Identify which cell holds the provided text, then report its [X, Y] central coordinate. 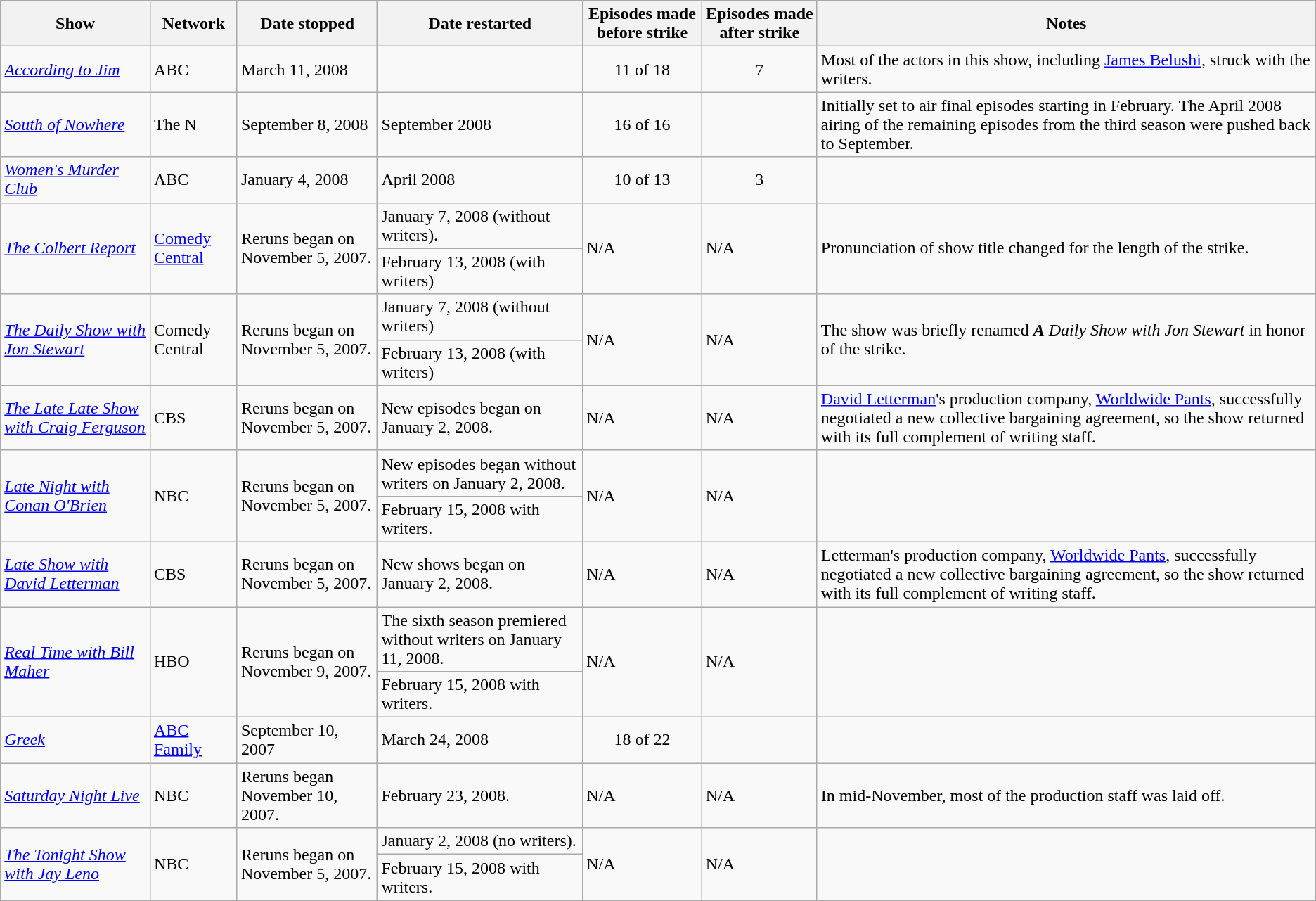
February 23, 2008. [480, 795]
Real Time with Bill Maher [76, 661]
New episodes began on January 2, 2008. [480, 418]
Late Show with David Letterman [76, 574]
16 of 16 [643, 124]
Late Night with Conan O'Brien [76, 496]
In mid-November, most of the production staff was laid off. [1066, 795]
Episodes made after strike [759, 24]
Saturday Night Live [76, 795]
Most of the actors in this show, including James Belushi, struck with the writers. [1066, 69]
January 4, 2008 [307, 180]
April 2008 [480, 180]
September 8, 2008 [307, 124]
Greek [76, 740]
March 24, 2008 [480, 740]
January 7, 2008 (without writers). [480, 225]
The Late Late Show with Craig Ferguson [76, 418]
Reruns began November 10, 2007. [307, 795]
Reruns began on November 9, 2007. [307, 661]
Pronunciation of show title changed for the length of the strike. [1066, 248]
The sixth season premiered without writers on January 11, 2008. [480, 639]
According to Jim [76, 69]
September 10, 2007 [307, 740]
10 of 13 [643, 180]
Network [193, 24]
The Tonight Show with Jay Leno [76, 864]
11 of 18 [643, 69]
January 7, 2008 (without writers) [480, 317]
Date restarted [480, 24]
18 of 22 [643, 740]
7 [759, 69]
New episodes began without writers on January 2, 2008. [480, 473]
Notes [1066, 24]
The Daily Show with Jon Stewart [76, 340]
The Colbert Report [76, 248]
Show [76, 24]
ABC Family [193, 740]
Episodes made before strike [643, 24]
South of Nowhere [76, 124]
3 [759, 180]
The N [193, 124]
March 11, 2008 [307, 69]
September 2008 [480, 124]
Women's Murder Club [76, 180]
The show was briefly renamed A Daily Show with Jon Stewart in honor of the strike. [1066, 340]
New shows began on January 2, 2008. [480, 574]
HBO [193, 661]
Date stopped [307, 24]
January 2, 2008 (no writers). [480, 841]
